Capture the cell that displays the provided text and extract its [X, Y] central coordinate. 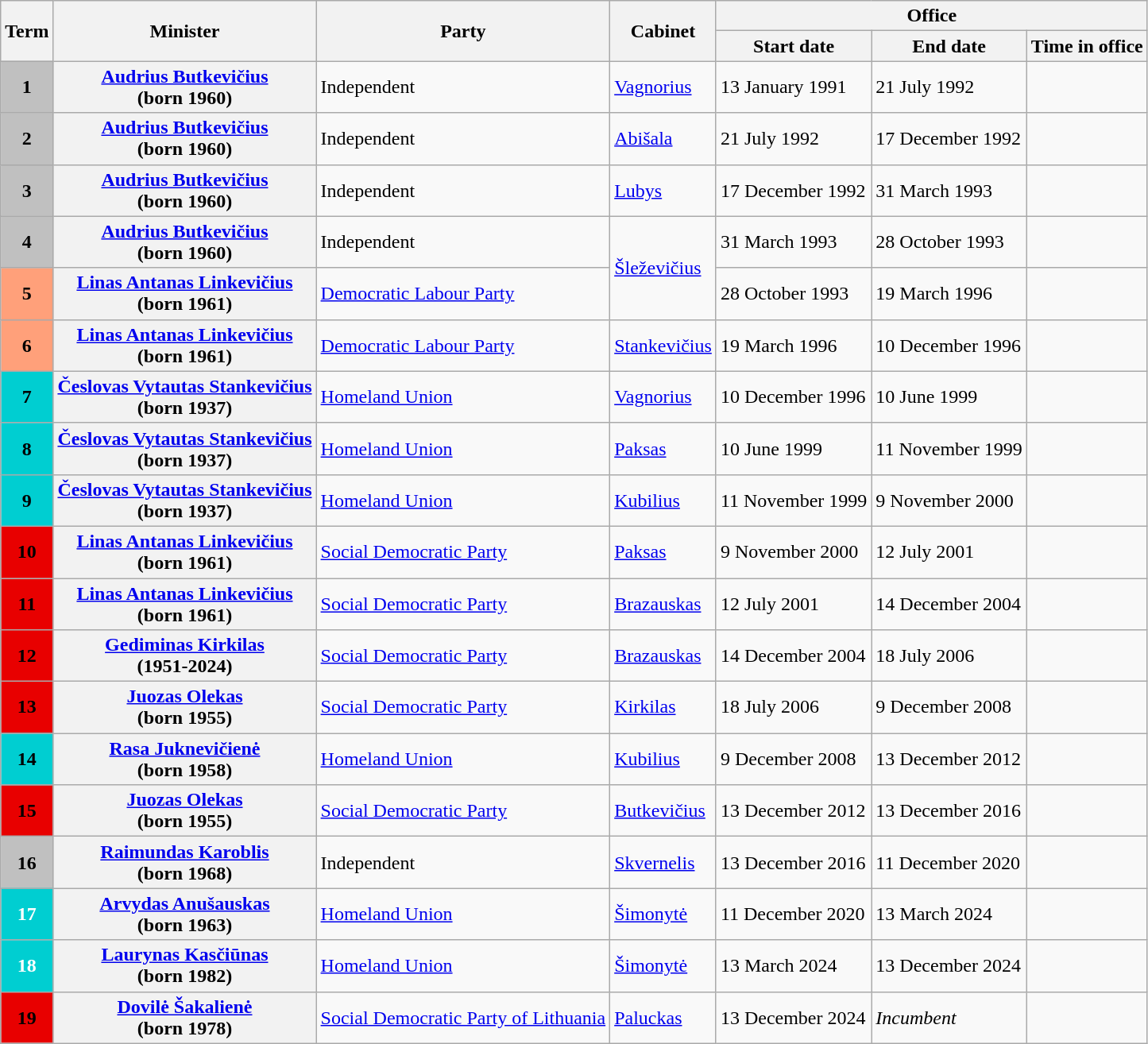
15 [27, 810]
5 [27, 294]
Rasa Juknevičienė (born 1958) [184, 760]
Paluckas [663, 1017]
14 [27, 760]
3 [27, 191]
11 [27, 604]
Social Democratic Party of Lithuania [463, 1017]
Dovilė Šakalienė (born 1978) [184, 1017]
Start date [793, 46]
Minister [184, 31]
End date [949, 46]
Office [931, 16]
12 [27, 656]
7 [27, 397]
Skvernelis [663, 863]
Raimundas Karoblis (born 1968) [184, 863]
Stankevičius [663, 345]
13 January 1991 [793, 87]
8 [27, 448]
19 [27, 1017]
Arvydas Anušauskas (born 1963) [184, 914]
16 [27, 863]
6 [27, 345]
Gediminas Kirkilas (1951-2024) [184, 656]
1 [27, 87]
9 [27, 501]
Laurynas Kasčiūnas (born 1982) [184, 966]
Party [463, 31]
Šleževičius [663, 268]
17 [27, 914]
2 [27, 138]
Lubys [663, 191]
Abišala [663, 138]
Term [27, 31]
Kirkilas [663, 707]
Butkevičius [663, 810]
Cabinet [663, 31]
10 [27, 551]
Time in office [1087, 46]
13 [27, 707]
18 [27, 966]
4 [27, 242]
Incumbent [949, 1017]
